Return [X, Y] of the center of cell containing provided text 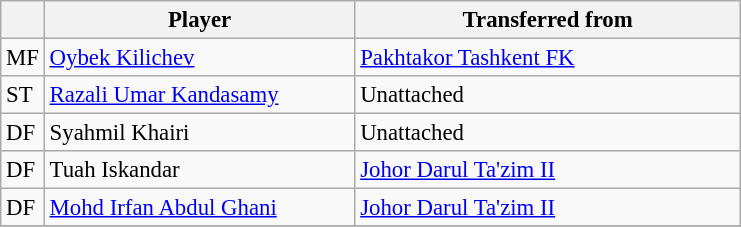
MF [23, 58]
Mohd Irfan Abdul Ghani [200, 208]
Oybek Kilichev [200, 58]
Player [200, 20]
ST [23, 95]
Transferred from [548, 20]
Syahmil Khairi [200, 133]
Razali Umar Kandasamy [200, 95]
Tuah Iskandar [200, 170]
Pakhtakor Tashkent FK [548, 58]
